Find where the given text appears and provide that cell's center as (x, y) coordinate. 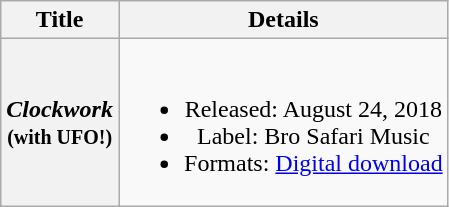
Clockwork (with UFO!) (60, 122)
Title (60, 20)
Released: August 24, 2018Label: Bro Safari MusicFormats: Digital download (283, 122)
Details (283, 20)
